Determine the (x, y) coordinate at the center of the cell enclosing the given text.  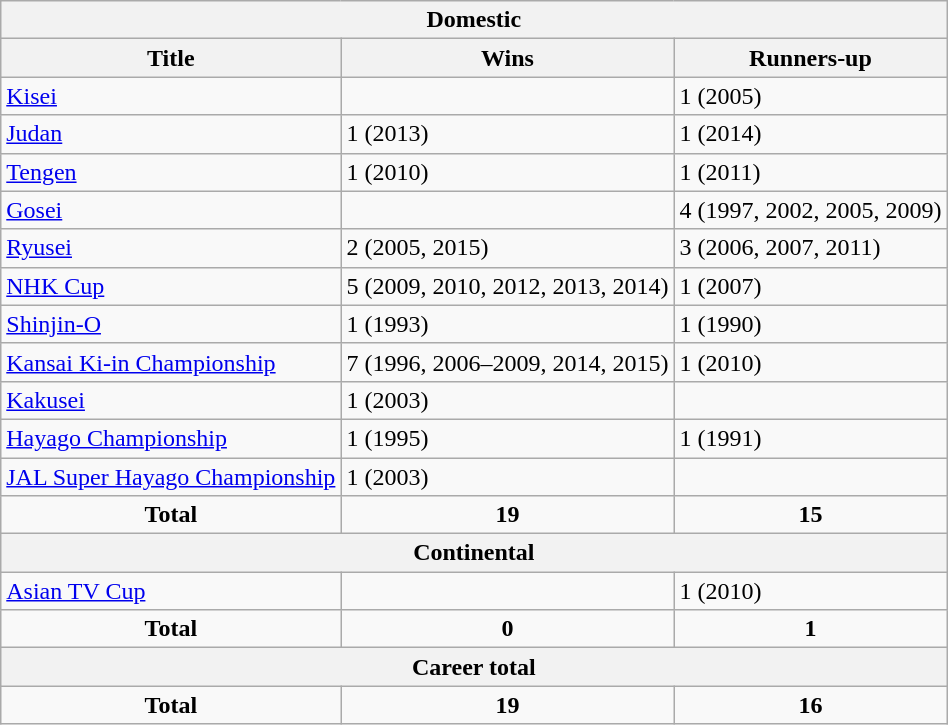
Asian TV Cup (171, 591)
1 (1993) (508, 324)
15 (810, 515)
1 (2011) (810, 172)
Career total (474, 667)
1 (2007) (810, 286)
Kansai Ki-in Championship (171, 362)
3 (2006, 2007, 2011) (810, 248)
Tengen (171, 172)
1 (2005) (810, 96)
Gosei (171, 210)
Title (171, 58)
1 (810, 629)
1 (1990) (810, 324)
4 (1997, 2002, 2005, 2009) (810, 210)
7 (1996, 2006–2009, 2014, 2015) (508, 362)
NHK Cup (171, 286)
Continental (474, 553)
5 (2009, 2010, 2012, 2013, 2014) (508, 286)
Shinjin-O (171, 324)
1 (1991) (810, 438)
1 (2014) (810, 134)
1 (2013) (508, 134)
Runners-up (810, 58)
Judan (171, 134)
Domestic (474, 20)
Ryusei (171, 248)
Hayago Championship (171, 438)
Kakusei (171, 400)
16 (810, 705)
2 (2005, 2015) (508, 248)
0 (508, 629)
Wins (508, 58)
Kisei (171, 96)
JAL Super Hayago Championship (171, 477)
1 (1995) (508, 438)
